Locate the cell with the specified text and output its [X, Y] center coordinate. 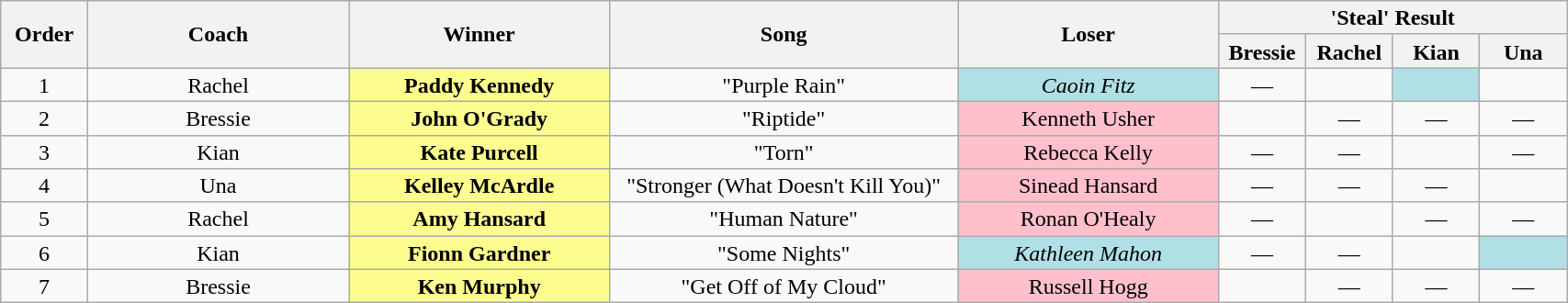
Kathleen Mahon [1089, 253]
"Purple Rain" [784, 84]
Kenneth Usher [1089, 118]
Ronan O'Healy [1089, 219]
"Human Nature" [784, 219]
Order [44, 35]
4 [44, 185]
1 [44, 84]
"Riptide" [784, 118]
7 [44, 286]
3 [44, 152]
John O'Grady [479, 118]
Kelley McArdle [479, 185]
'Steal' Result [1393, 18]
Paddy Kennedy [479, 84]
"Some Nights" [784, 253]
2 [44, 118]
Fionn Gardner [479, 253]
Russell Hogg [1089, 286]
Winner [479, 35]
Kate Purcell [479, 152]
5 [44, 219]
Sinead Hansard [1089, 185]
6 [44, 253]
Amy Hansard [479, 219]
Ken Murphy [479, 286]
"Get Off of My Cloud" [784, 286]
Rebecca Kelly [1089, 152]
Song [784, 35]
Caoin Fitz [1089, 84]
"Torn" [784, 152]
Loser [1089, 35]
Coach [218, 35]
"Stronger (What Doesn't Kill You)" [784, 185]
